Find where the given text appears and provide that cell's center as (X, Y) coordinate. 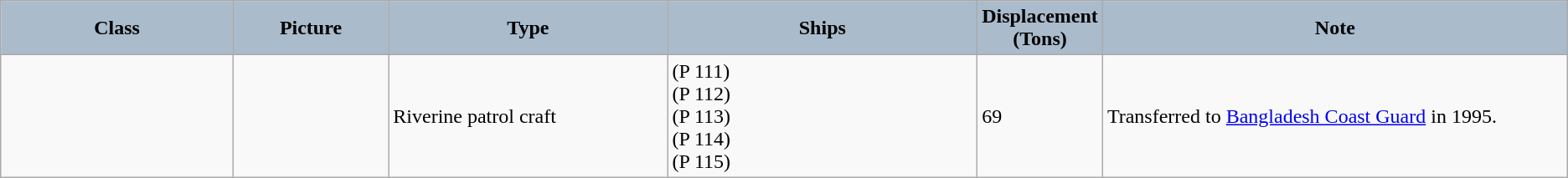
69 (1040, 116)
Class (117, 28)
Picture (311, 28)
Type (528, 28)
Ships (823, 28)
Displacement (Tons) (1040, 28)
(P 111) (P 112) (P 113) (P 114) (P 115) (823, 116)
Note (1335, 28)
Riverine patrol craft (528, 116)
Transferred to Bangladesh Coast Guard in 1995. (1335, 116)
